Find where the given text appears and provide that cell's center as (x, y) coordinate. 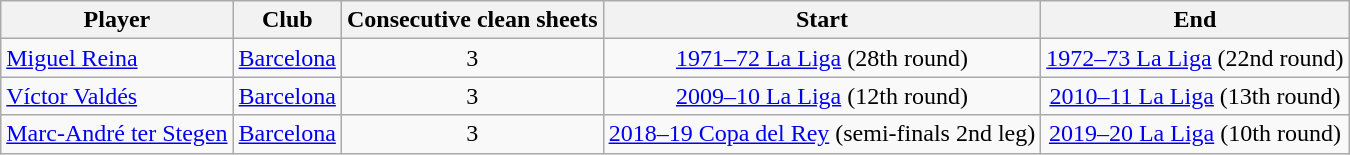
Club (287, 20)
2010–11 La Liga (13th round) (1195, 96)
Marc-André ter Stegen (117, 134)
2018–19 Copa del Rey (semi-finals 2nd leg) (822, 134)
Miguel Reina (117, 58)
Víctor Valdés (117, 96)
2019–20 La Liga (10th round) (1195, 134)
Consecutive clean sheets (472, 20)
1972–73 La Liga (22nd round) (1195, 58)
1971–72 La Liga (28th round) (822, 58)
2009–10 La Liga (12th round) (822, 96)
Player (117, 20)
Start (822, 20)
End (1195, 20)
